Identify which cell holds the provided text, then report its (X, Y) central coordinate. 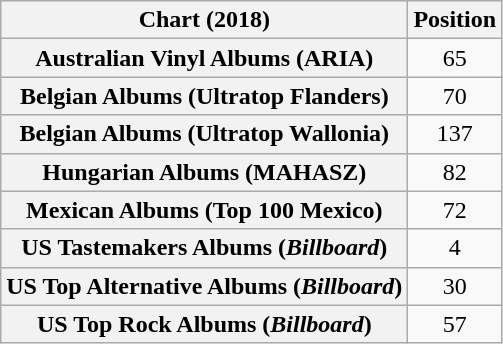
70 (455, 96)
Belgian Albums (Ultratop Flanders) (204, 96)
137 (455, 134)
US Top Alternative Albums (Billboard) (204, 286)
Hungarian Albums (MAHASZ) (204, 172)
65 (455, 58)
Mexican Albums (Top 100 Mexico) (204, 210)
US Tastemakers Albums (Billboard) (204, 248)
Chart (2018) (204, 20)
Australian Vinyl Albums (ARIA) (204, 58)
30 (455, 286)
US Top Rock Albums (Billboard) (204, 324)
82 (455, 172)
Position (455, 20)
57 (455, 324)
Belgian Albums (Ultratop Wallonia) (204, 134)
72 (455, 210)
4 (455, 248)
